Search for the cell housing the specified text and yield its [X, Y] center coordinate. 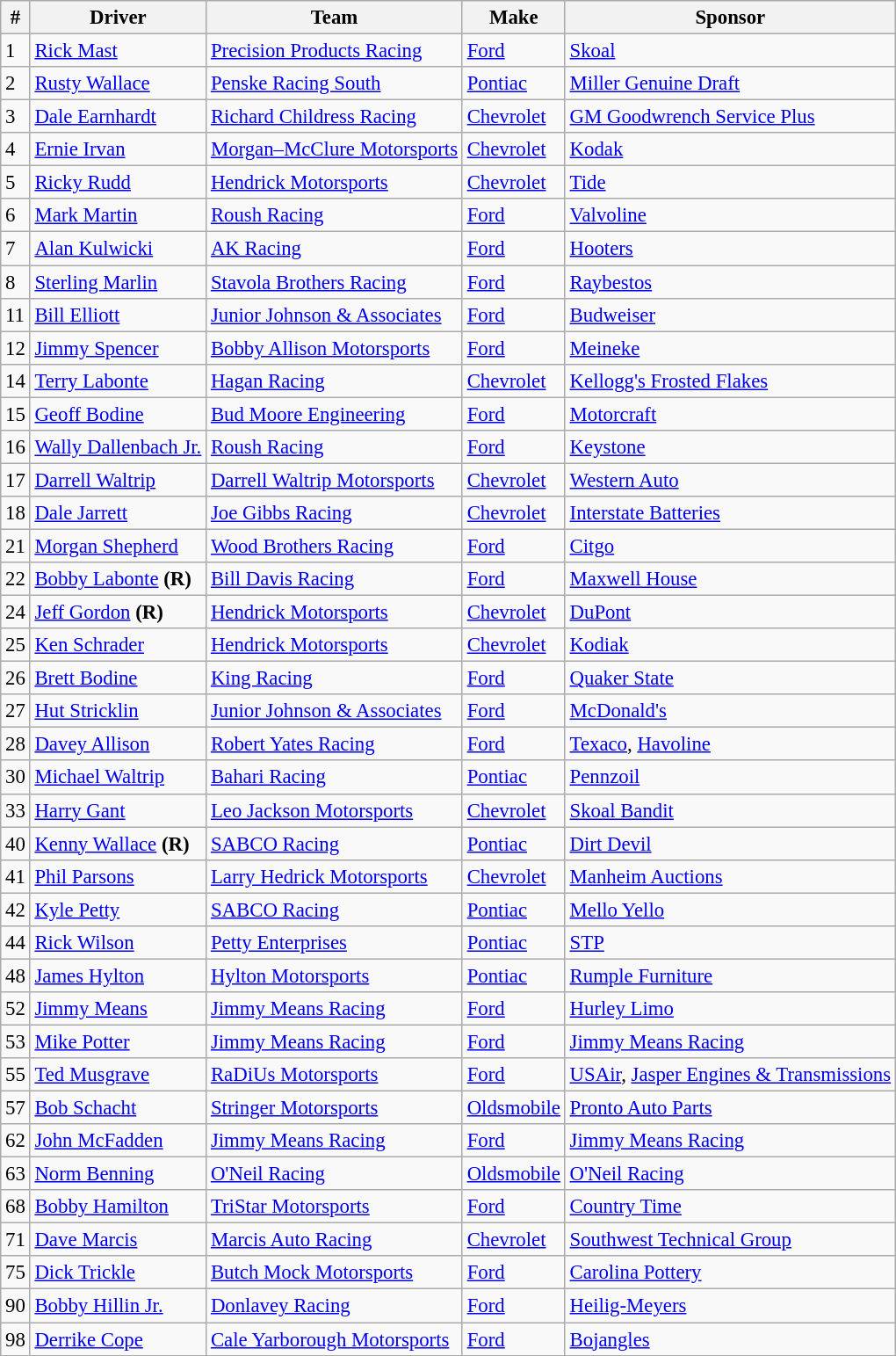
12 [16, 348]
Alan Kulwicki [118, 249]
75 [16, 1273]
Darrell Waltrip [118, 480]
Derrike Cope [118, 1339]
2 [16, 83]
Skoal Bandit [730, 810]
USAir, Jasper Engines & Transmissions [730, 1075]
Citgo [730, 546]
Rumple Furniture [730, 975]
63 [16, 1174]
14 [16, 381]
TriStar Motorsports [335, 1207]
Hylton Motorsports [335, 975]
King Racing [335, 678]
James Hylton [118, 975]
Phil Parsons [118, 876]
Miller Genuine Draft [730, 83]
Bud Moore Engineering [335, 414]
Maxwell House [730, 579]
Western Auto [730, 480]
Mello Yello [730, 910]
Butch Mock Motorsports [335, 1273]
Dale Jarrett [118, 513]
26 [16, 678]
16 [16, 447]
Keystone [730, 447]
Leo Jackson Motorsports [335, 810]
Sterling Marlin [118, 282]
Kyle Petty [118, 910]
Mark Martin [118, 215]
Hurley Limo [730, 1009]
Jeff Gordon (R) [118, 613]
4 [16, 149]
98 [16, 1339]
GM Goodwrench Service Plus [730, 117]
Hooters [730, 249]
Bojangles [730, 1339]
Dick Trickle [118, 1273]
48 [16, 975]
Southwest Technical Group [730, 1240]
Morgan–McClure Motorsports [335, 149]
8 [16, 282]
# [16, 18]
McDonald's [730, 711]
Valvoline [730, 215]
Motorcraft [730, 414]
30 [16, 778]
Texaco, Havoline [730, 744]
Skoal [730, 51]
Harry Gant [118, 810]
42 [16, 910]
Meineke [730, 348]
1 [16, 51]
Pronto Auto Parts [730, 1108]
Mike Potter [118, 1041]
Dirt Devil [730, 844]
11 [16, 315]
Bobby Hamilton [118, 1207]
Stringer Motorsports [335, 1108]
Jimmy Means [118, 1009]
John McFadden [118, 1141]
17 [16, 480]
40 [16, 844]
Quaker State [730, 678]
52 [16, 1009]
53 [16, 1041]
25 [16, 645]
Team [335, 18]
Hagan Racing [335, 381]
21 [16, 546]
71 [16, 1240]
Richard Childress Racing [335, 117]
AK Racing [335, 249]
Budweiser [730, 315]
Darrell Waltrip Motorsports [335, 480]
Precision Products Racing [335, 51]
Michael Waltrip [118, 778]
Pennzoil [730, 778]
Dale Earnhardt [118, 117]
33 [16, 810]
DuPont [730, 613]
Terry Labonte [118, 381]
Make [513, 18]
Cale Yarborough Motorsports [335, 1339]
Stavola Brothers Racing [335, 282]
Sponsor [730, 18]
18 [16, 513]
57 [16, 1108]
Interstate Batteries [730, 513]
Bill Davis Racing [335, 579]
Norm Benning [118, 1174]
44 [16, 943]
24 [16, 613]
Heilig-Meyers [730, 1306]
Penske Racing South [335, 83]
3 [16, 117]
Kellogg's Frosted Flakes [730, 381]
Ted Musgrave [118, 1075]
5 [16, 183]
Bahari Racing [335, 778]
Wood Brothers Racing [335, 546]
Geoff Bodine [118, 414]
Tide [730, 183]
Kenny Wallace (R) [118, 844]
Raybestos [730, 282]
Rick Mast [118, 51]
Morgan Shepherd [118, 546]
41 [16, 876]
Manheim Auctions [730, 876]
Davey Allison [118, 744]
62 [16, 1141]
Jimmy Spencer [118, 348]
STP [730, 943]
68 [16, 1207]
55 [16, 1075]
Hut Stricklin [118, 711]
Carolina Pottery [730, 1273]
Joe Gibbs Racing [335, 513]
Robert Yates Racing [335, 744]
Ken Schrader [118, 645]
90 [16, 1306]
RaDiUs Motorsports [335, 1075]
Brett Bodine [118, 678]
27 [16, 711]
6 [16, 215]
Bob Schacht [118, 1108]
Rick Wilson [118, 943]
Donlavey Racing [335, 1306]
Driver [118, 18]
28 [16, 744]
Bobby Hillin Jr. [118, 1306]
Marcis Auto Racing [335, 1240]
22 [16, 579]
Kodiak [730, 645]
Bobby Labonte (R) [118, 579]
15 [16, 414]
Rusty Wallace [118, 83]
Wally Dallenbach Jr. [118, 447]
Country Time [730, 1207]
Ricky Rudd [118, 183]
Petty Enterprises [335, 943]
Bobby Allison Motorsports [335, 348]
Bill Elliott [118, 315]
Dave Marcis [118, 1240]
7 [16, 249]
Ernie Irvan [118, 149]
Larry Hedrick Motorsports [335, 876]
Kodak [730, 149]
